Output the [X, Y] coordinate of the center of the cell containing the given text.  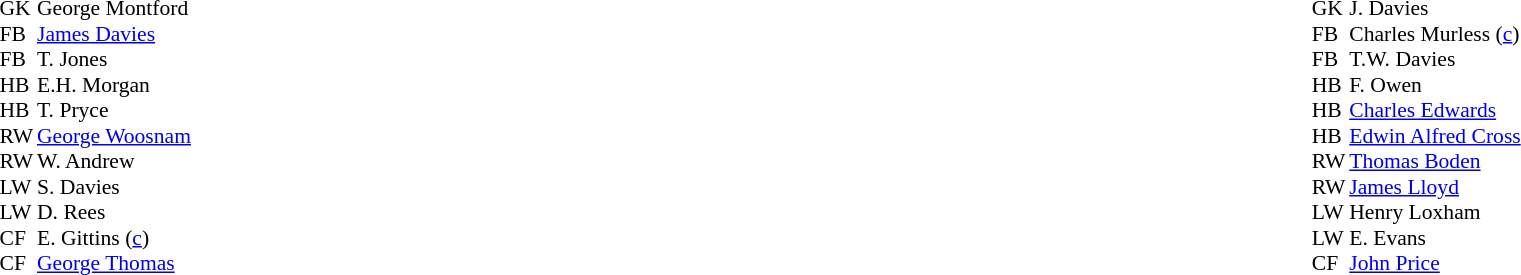
E.H. Morgan [114, 85]
F. Owen [1434, 85]
James Davies [114, 34]
Charles Murless (c) [1434, 34]
Henry Loxham [1434, 213]
W. Andrew [114, 161]
Charles Edwards [1434, 111]
E. Evans [1434, 238]
T. Jones [114, 59]
CF [19, 238]
Edwin Alfred Cross [1434, 136]
George Woosnam [114, 136]
T. Pryce [114, 111]
E. Gittins (c) [114, 238]
S. Davies [114, 187]
Thomas Boden [1434, 161]
D. Rees [114, 213]
T.W. Davies [1434, 59]
James Lloyd [1434, 187]
